Search for the cell housing the specified text and yield its [x, y] center coordinate. 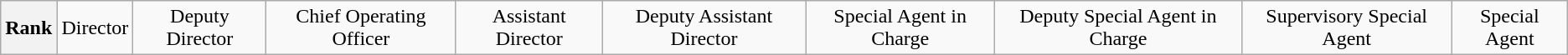
Deputy Assistant Director [704, 28]
Supervisory Special Agent [1347, 28]
Chief Operating Officer [361, 28]
Director [95, 28]
Deputy Special Agent in Charge [1118, 28]
Special Agent [1509, 28]
Rank [28, 28]
Assistant Director [529, 28]
Special Agent in Charge [900, 28]
Deputy Director [199, 28]
